Locate the cell with the specified text and output its (x, y) center coordinate. 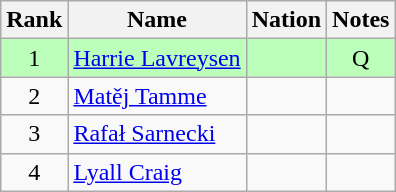
Lyall Craig (157, 172)
Matěj Tamme (157, 96)
Q (361, 58)
4 (34, 172)
Name (157, 20)
Notes (361, 20)
Harrie Lavreysen (157, 58)
Rafał Sarnecki (157, 134)
1 (34, 58)
Rank (34, 20)
Nation (286, 20)
3 (34, 134)
2 (34, 96)
